Pinpoint the cell where the given text exists, returning its [x, y] midpoint coordinate. 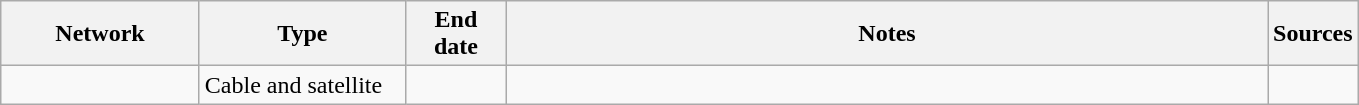
Notes [886, 34]
Network [100, 34]
Type [302, 34]
Cable and satellite [302, 85]
Sources [1314, 34]
End date [456, 34]
